Detect which cell encompasses the target text, then output its [X, Y] center coordinate. 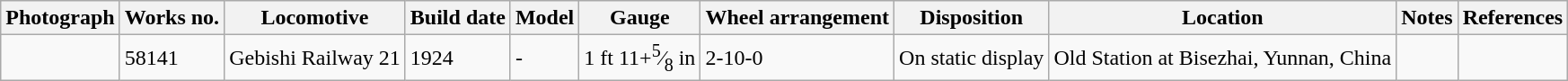
1 ft 11+5⁄8 in [639, 58]
Old Station at Bisezhai, Yunnan, China [1223, 58]
Model [544, 18]
Wheel arrangement [797, 18]
On static display [972, 58]
Photograph [60, 18]
Locomotive [315, 18]
References [1512, 18]
Works no. [172, 18]
- [544, 58]
Gebishi Railway 21 [315, 58]
Disposition [972, 18]
1924 [458, 58]
2-10-0 [797, 58]
Gauge [639, 18]
Location [1223, 18]
Build date [458, 18]
58141 [172, 58]
Notes [1427, 18]
